Search for the cell housing the specified text and yield its (X, Y) center coordinate. 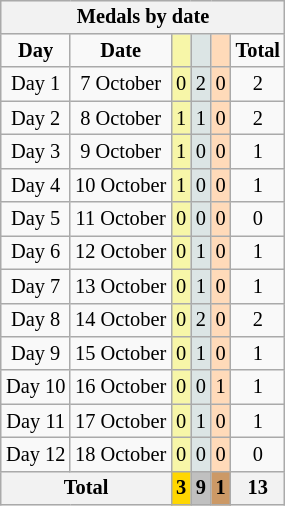
Day 10 (36, 387)
Day 5 (36, 219)
10 October (120, 185)
13 (258, 488)
Day 3 (36, 152)
Day 1 (36, 84)
15 October (120, 354)
17 October (120, 421)
Day 6 (36, 253)
3 (181, 488)
Day 8 (36, 320)
12 October (120, 253)
Day 11 (36, 421)
14 October (120, 320)
11 October (120, 219)
Day 9 (36, 354)
Day (36, 51)
7 October (120, 84)
Medals by date (143, 17)
Date (120, 51)
9 October (120, 152)
16 October (120, 387)
Day 7 (36, 286)
18 October (120, 455)
9 (201, 488)
8 October (120, 118)
Day 2 (36, 118)
13 October (120, 286)
Day 4 (36, 185)
Day 12 (36, 455)
